Scan for the cell matching the given text and deliver its [x, y] coordinate at center. 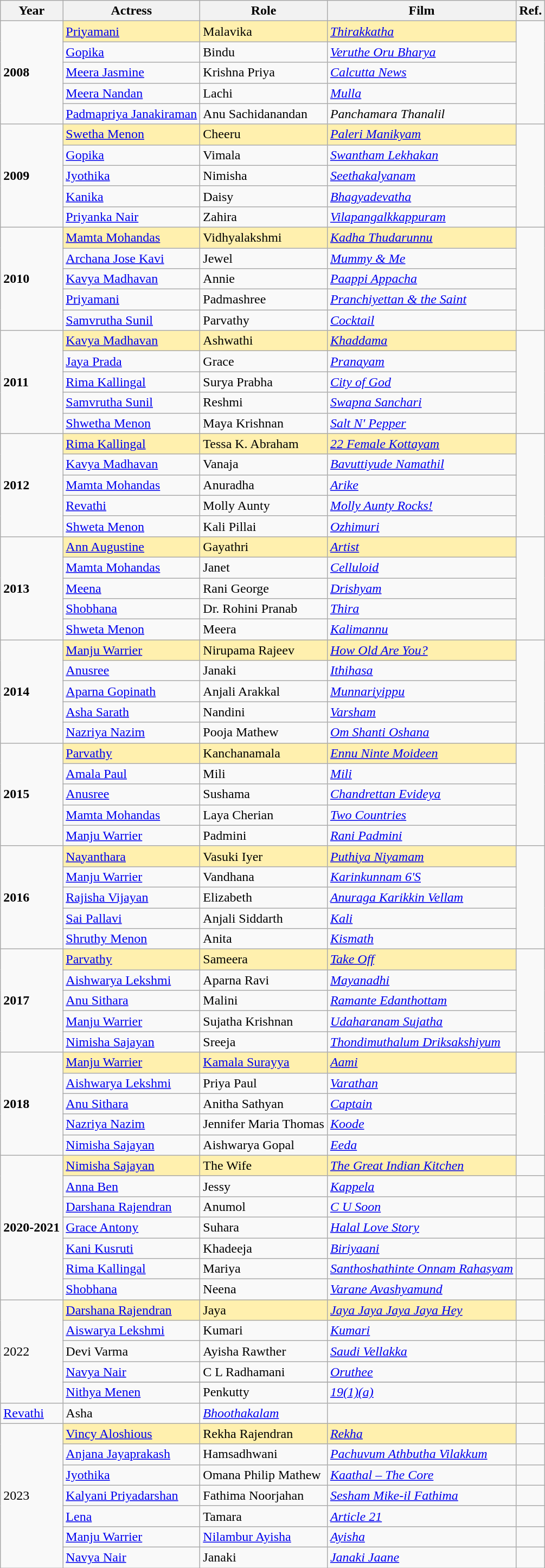
Ithihasa [421, 671]
Thira [421, 609]
2010 [31, 278]
Anuradha [264, 485]
Nimisha [264, 176]
Ashwathi [264, 341]
Bhoothakalam [264, 1413]
Celluloid [421, 567]
Janet [264, 567]
Chandrettan Evideya [421, 794]
Aami [421, 1062]
Pranchiyettan & the Saint [421, 300]
Jaya Prada [131, 361]
Two Countries [421, 815]
Kamala Surayya [264, 1062]
Vincy Aloshious [131, 1434]
Puthiya Niyamam [421, 856]
Padmashree [264, 300]
Sreeja [264, 1042]
Kalimannu [421, 630]
Bindu [264, 52]
Shruthy Menon [131, 939]
Panchamara Thanalil [421, 114]
Krishna Priya [264, 73]
Cocktail [421, 320]
Sai Pallavi [131, 918]
Rekha [421, 1434]
Penkutty [264, 1392]
Meera [264, 630]
Khadeeja [264, 1248]
Jewel [264, 258]
Dr. Rohini Pranab [264, 609]
Arike [421, 485]
Artist [421, 547]
Surya Prabha [264, 382]
2017 [31, 1001]
Kanika [131, 196]
Kappela [421, 1186]
The Great Indian Kitchen [421, 1165]
Om Shanti Oshana [421, 733]
Bavuttiyude Namathil [421, 464]
C L Radhamani [264, 1372]
Neena [264, 1290]
Asha Sarath [131, 712]
Molly Aunty Rocks! [421, 506]
Salt N' Pepper [421, 423]
Ramante Edanthottam [421, 1001]
Pranayam [421, 361]
Padmini [264, 835]
Mulla [421, 93]
Aishwarya Gopal [264, 1145]
Nayanthara [131, 856]
Nilambur Ayisha [264, 1537]
Sameera [264, 960]
Veruthe Oru Bharya [421, 52]
Article 21 [421, 1516]
Rani George [264, 588]
2022 [31, 1351]
Rekha Rajendran [264, 1434]
Saudi Vellakka [421, 1351]
The Wife [264, 1165]
Lena [131, 1516]
Mummy & Me [421, 258]
Role [264, 11]
Nithya Menen [131, 1392]
Biriyaani [421, 1248]
Pooja Mathew [264, 733]
Ayisha [421, 1537]
Vanaja [264, 464]
2011 [31, 382]
Kadha Thudarunnu [421, 237]
Kanchanamala [264, 753]
Rajisha Vijayan [131, 897]
Swetha Menon [131, 134]
2014 [31, 691]
Vidhyalakshmi [264, 237]
Kismath [421, 939]
Koode [421, 1124]
Asha [131, 1413]
Film [421, 11]
Karinkunnam 6'S [421, 877]
Priyanka Nair [131, 217]
Ann Augustine [131, 547]
Seethakalyanam [421, 176]
Tamara [264, 1516]
Cheeru [264, 134]
Aparna Ravi [264, 980]
Varathan [421, 1083]
How Old Are You? [421, 650]
Anna Ben [131, 1186]
Anu Sachidanandan [264, 114]
2012 [31, 485]
Hamsadhwani [264, 1454]
Laya Cherian [264, 815]
Janaki Jaane [421, 1557]
Pachuvum Athbutha Vilakkum [421, 1454]
Gayathri [264, 547]
Kaathal – The Core [421, 1475]
Vandhana [264, 877]
Kali Pillai [264, 526]
Nirupama Rajeev [264, 650]
Paappi Appacha [421, 279]
Maya Krishnan [264, 423]
Elizabeth [264, 897]
Anitha Sathyan [264, 1104]
2015 [31, 794]
Lachi [264, 93]
Annie [264, 279]
City of God [421, 382]
Eeda [421, 1145]
Jessy [264, 1186]
Thirakkatha [421, 31]
Shwetha Menon [131, 423]
Ayisha Rawther [264, 1351]
Reshmi [264, 403]
Kani Kusruti [131, 1248]
2016 [31, 897]
Priya Paul [264, 1083]
2009 [31, 176]
Munnariyippu [421, 691]
Anjali Siddarth [264, 918]
Mariya [264, 1269]
Swapna Sanchari [421, 403]
Fathima Noorjahan [264, 1495]
Ref. [530, 11]
Drishyam [421, 588]
Tessa K. Abraham [264, 444]
Molly Aunty [264, 506]
Anjali Arakkal [264, 691]
Anita [264, 939]
Sujatha Krishnan [264, 1021]
Anumol [264, 1207]
Daisy [264, 196]
Sesham Mike-il Fathima [421, 1495]
Anuraga Karikkin Vellam [421, 897]
Bhagyadevatha [421, 196]
Actress [131, 11]
Kalyani Priyadarshan [131, 1495]
Santhoshathinte Onnam Rahasyam [421, 1269]
C U Soon [421, 1207]
Oruthee [421, 1372]
Amala Paul [131, 774]
Malini [264, 1001]
Halal Love Story [421, 1227]
Nandini [264, 712]
Zahira [264, 217]
Aparna Gopinath [131, 691]
Sushama [264, 794]
Captain [421, 1104]
2020-2021 [31, 1227]
Malavika [264, 31]
Paleri Manikyam [421, 134]
Grace Antony [131, 1227]
22 Female Kottayam [421, 444]
Vimala [264, 155]
Meena [131, 588]
Jaya [264, 1310]
Thondimuthalum Driksakshiyum [421, 1042]
Year [31, 11]
Ozhimuri [421, 526]
Kali [421, 918]
Devi Varma [131, 1351]
2008 [31, 73]
2013 [31, 588]
Anjana Jayaprakash [131, 1454]
Calcutta News [421, 73]
Swantham Lekhakan [421, 155]
Ennu Ninte Moideen [421, 753]
Jennifer Maria Thomas [264, 1124]
Archana Jose Kavi [131, 258]
Take Off [421, 960]
Meera Nandan [131, 93]
Grace [264, 361]
Vasuki Iyer [264, 856]
Mayanadhi [421, 980]
Jaya Jaya Jaya Jaya Hey [421, 1310]
2023 [31, 1495]
Vilapangalkkappuram [421, 217]
Khaddama [421, 341]
Meera Jasmine [131, 73]
Suhara [264, 1227]
2018 [31, 1104]
Udaharanam Sujatha [421, 1021]
Omana Philip Mathew [264, 1475]
Varsham [421, 712]
Aiswarya Lekshmi [131, 1331]
19(1)(a) [421, 1392]
Rani Padmini [421, 835]
Varane Avashyamund [421, 1290]
Padmapriya Janakiraman [131, 114]
